Extract the [x, y] coordinate from the center of the cell holding the provided text.  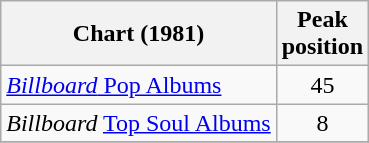
8 [322, 123]
Billboard Pop Albums [138, 85]
Billboard Top Soul Albums [138, 123]
45 [322, 85]
Chart (1981) [138, 34]
Peakposition [322, 34]
